From the cell containing the given text, extract its center point as [x, y] coordinate. 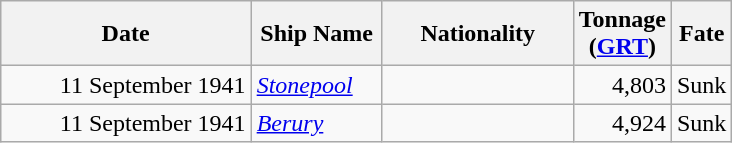
Berury [316, 123]
Nationality [478, 34]
Fate [701, 34]
Ship Name [316, 34]
Tonnage (GRT) [622, 34]
4,924 [622, 123]
4,803 [622, 85]
Date [126, 34]
Stonepool [316, 85]
